Return the [x, y] coordinate for the center point of the cell that contains the specified text.  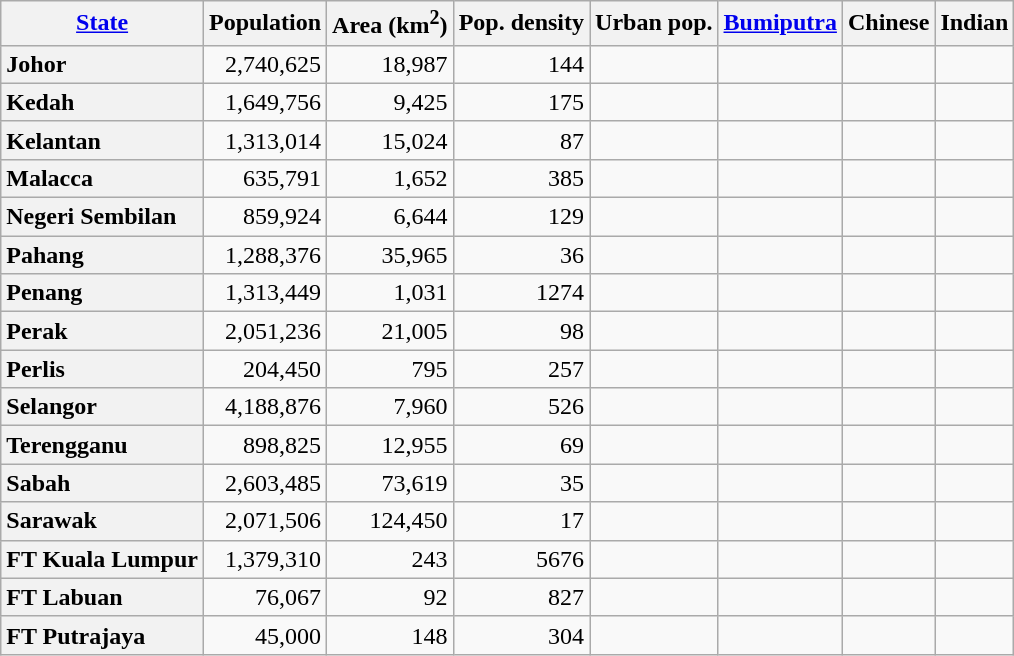
87 [521, 140]
15,024 [390, 140]
1274 [521, 293]
Urban pop. [654, 24]
795 [390, 369]
Population [264, 24]
144 [521, 64]
Negeri Sembilan [102, 217]
898,825 [264, 445]
Perak [102, 331]
Bumiputra [780, 24]
385 [521, 178]
State [102, 24]
98 [521, 331]
Selangor [102, 407]
Terengganu [102, 445]
6,644 [390, 217]
243 [390, 559]
73,619 [390, 483]
92 [390, 597]
FT Labuan [102, 597]
2,051,236 [264, 331]
1,313,449 [264, 293]
17 [521, 521]
204,450 [264, 369]
35 [521, 483]
2,071,506 [264, 521]
635,791 [264, 178]
12,955 [390, 445]
Perlis [102, 369]
257 [521, 369]
Kelantan [102, 140]
4,188,876 [264, 407]
Pahang [102, 255]
2,603,485 [264, 483]
69 [521, 445]
5676 [521, 559]
7,960 [390, 407]
129 [521, 217]
Sabah [102, 483]
Kedah [102, 102]
148 [390, 635]
FT Kuala Lumpur [102, 559]
1,652 [390, 178]
35,965 [390, 255]
36 [521, 255]
1,288,376 [264, 255]
Malacca [102, 178]
Penang [102, 293]
1,649,756 [264, 102]
Indian [974, 24]
1,313,014 [264, 140]
304 [521, 635]
18,987 [390, 64]
Pop. density [521, 24]
Sarawak [102, 521]
21,005 [390, 331]
175 [521, 102]
526 [521, 407]
9,425 [390, 102]
45,000 [264, 635]
Area (km2) [390, 24]
827 [521, 597]
FT Putrajaya [102, 635]
859,924 [264, 217]
1,379,310 [264, 559]
Chinese [888, 24]
1,031 [390, 293]
76,067 [264, 597]
124,450 [390, 521]
Johor [102, 64]
2,740,625 [264, 64]
